Return the (x, y) coordinate for the center point of the cell that contains the specified text.  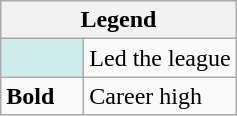
Bold (42, 96)
Career high (160, 96)
Led the league (160, 58)
Legend (118, 20)
